Extract the [X, Y] coordinate from the center of the cell holding the provided text.  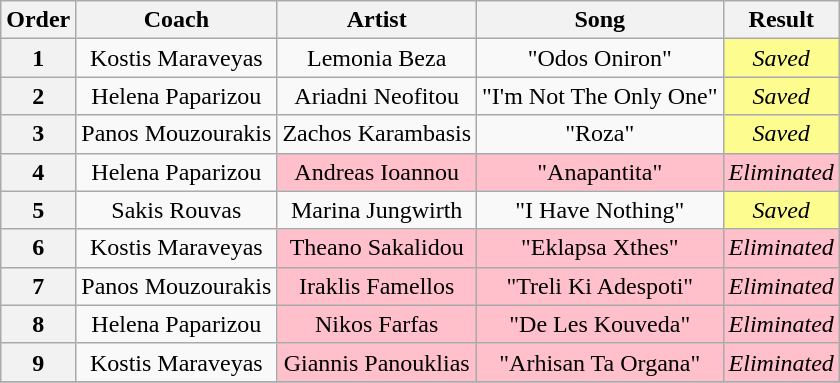
"Odos Oniron" [600, 58]
Coach [176, 20]
Nikos Farfas [377, 324]
9 [38, 362]
Marina Jungwirth [377, 210]
"Anapantita" [600, 172]
Order [38, 20]
"Arhisan Ta Organa" [600, 362]
1 [38, 58]
Lemonia Beza [377, 58]
"Roza" [600, 134]
"De Les Kouveda" [600, 324]
Theano Sakalidou [377, 248]
8 [38, 324]
6 [38, 248]
Zachos Karambasis [377, 134]
Song [600, 20]
Result [781, 20]
"Eklapsa Xthes" [600, 248]
"Treli Ki Adespoti" [600, 286]
Andreas Ioannou [377, 172]
3 [38, 134]
Giannis Panouklias [377, 362]
4 [38, 172]
"I Have Nothing" [600, 210]
2 [38, 96]
Artist [377, 20]
"I'm Not The Only One" [600, 96]
7 [38, 286]
Ariadni Neofitou [377, 96]
Iraklis Famellos [377, 286]
5 [38, 210]
Sakis Rouvas [176, 210]
